Capture the cell that displays the provided text and extract its [X, Y] central coordinate. 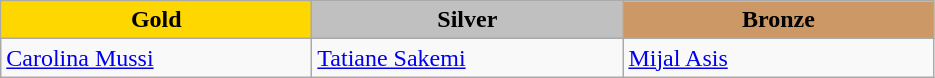
Gold [156, 20]
Mijal Asis [778, 58]
Silver [468, 20]
Carolina Mussi [156, 58]
Tatiane Sakemi [468, 58]
Bronze [778, 20]
